Capture the cell that displays the provided text and extract its [x, y] central coordinate. 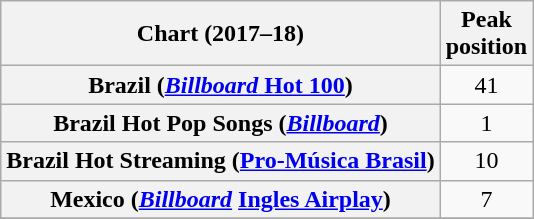
10 [486, 161]
Chart (2017–18) [220, 34]
41 [486, 85]
7 [486, 199]
Brazil (Billboard Hot 100) [220, 85]
Peakposition [486, 34]
1 [486, 123]
Brazil Hot Pop Songs (Billboard) [220, 123]
Brazil Hot Streaming (Pro-Música Brasil) [220, 161]
Mexico (Billboard Ingles Airplay) [220, 199]
